Provide the (X, Y) coordinate of the cell's center where the given text is located.  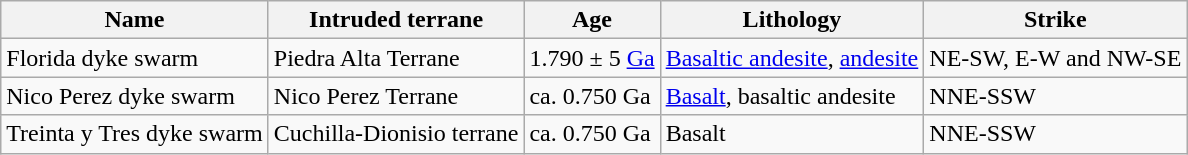
Treinta y Tres dyke swarm (135, 134)
Strike (1056, 20)
Lithology (792, 20)
Age (592, 20)
Intruded terrane (396, 20)
Basalt (792, 134)
Nico Perez Terrane (396, 96)
Piedra Alta Terrane (396, 58)
Cuchilla-Dionisio terrane (396, 134)
1.790 ± 5 Ga (592, 58)
Name (135, 20)
Basalt, basaltic andesite (792, 96)
Nico Perez dyke swarm (135, 96)
Basaltic andesite, andesite (792, 58)
NE-SW, E-W and NW-SE (1056, 58)
Florida dyke swarm (135, 58)
